Extract the (X, Y) coordinate from the center of the cell holding the provided text.  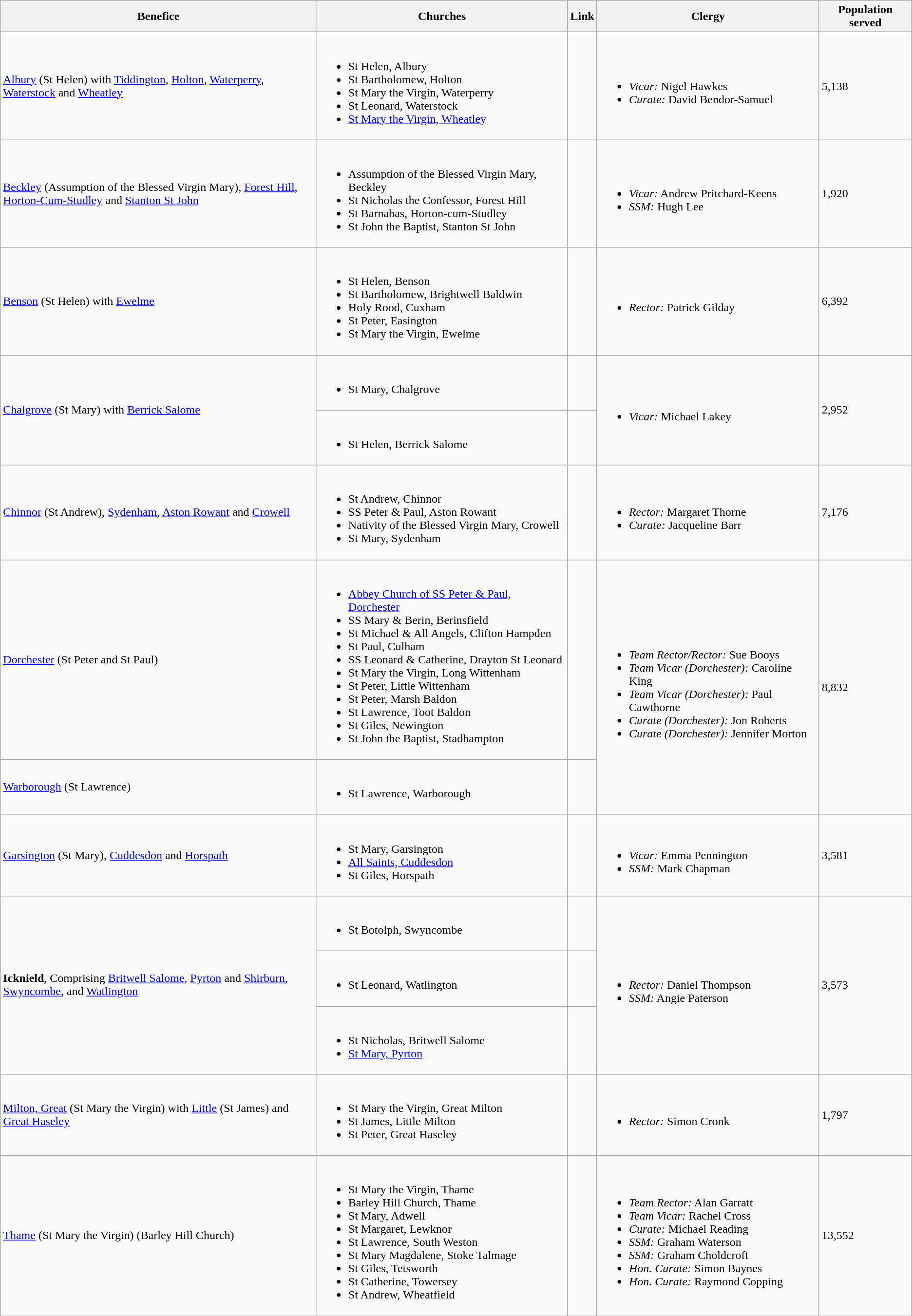
St Helen, AlburySt Bartholomew, HoltonSt Mary the Virgin, WaterperrySt Leonard, WaterstockSt Mary the Virgin, Wheatley (442, 86)
Rector: Patrick Gilday (708, 301)
St Mary, Chalgrove (442, 383)
13,552 (865, 1236)
Vicar: Nigel HawkesCurate: David Bendor-Samuel (708, 86)
Rector: Simon Cronk (708, 1115)
Beckley (Assumption of the Blessed Virgin Mary), Forest Hill, Horton-Cum-Studley and Stanton St John (159, 194)
St Mary the Virgin, Great MiltonSt James, Little MiltonSt Peter, Great Haseley (442, 1115)
Albury (St Helen) with Tiddington, Holton, Waterperry, Waterstock and Wheatley (159, 86)
1,920 (865, 194)
St Nicholas, Britwell SalomeSt Mary, Pyrton (442, 1040)
Warborough (St Lawrence) (159, 787)
Chinnor (St Andrew), Sydenham, Aston Rowant and Crowell (159, 512)
St Helen, BensonSt Bartholomew, Brightwell BaldwinHoly Rood, CuxhamSt Peter, EasingtonSt Mary the Virgin, Ewelme (442, 301)
7,176 (865, 512)
Vicar: Emma PenningtonSSM: Mark Chapman (708, 855)
St Andrew, ChinnorSS Peter & Paul, Aston RowantNativity of the Blessed Virgin Mary, CrowellSt Mary, Sydenham (442, 512)
Garsington (St Mary), Cuddesdon and Horspath (159, 855)
St Mary, GarsingtonAll Saints, CuddesdonSt Giles, Horspath (442, 855)
2,952 (865, 410)
Rector: Daniel ThompsonSSM: Angie Paterson (708, 985)
St Botolph, Swyncombe (442, 923)
Milton, Great (St Mary the Virgin) with Little (St James) and Great Haseley (159, 1115)
Vicar: Andrew Pritchard-KeensSSM: Hugh Lee (708, 194)
Vicar: Michael Lakey (708, 410)
Benson (St Helen) with Ewelme (159, 301)
Icknield, Comprising Britwell Salome, Pyrton and Shirburn, Swyncombe, and Watlington (159, 985)
St Lawrence, Warborough (442, 787)
Clergy (708, 17)
6,392 (865, 301)
St Helen, Berrick Salome (442, 437)
3,573 (865, 985)
5,138 (865, 86)
Churches (442, 17)
Population served (865, 17)
Thame (St Mary the Virgin) (Barley Hill Church) (159, 1236)
1,797 (865, 1115)
Benefice (159, 17)
Dorchester (St Peter and St Paul) (159, 659)
St Leonard, Watlington (442, 978)
Rector: Margaret ThorneCurate: Jacqueline Barr (708, 512)
8,832 (865, 687)
Link (582, 17)
3,581 (865, 855)
Chalgrove (St Mary) with Berrick Salome (159, 410)
